Extract the [x, y] coordinate from the center of the cell holding the provided text.  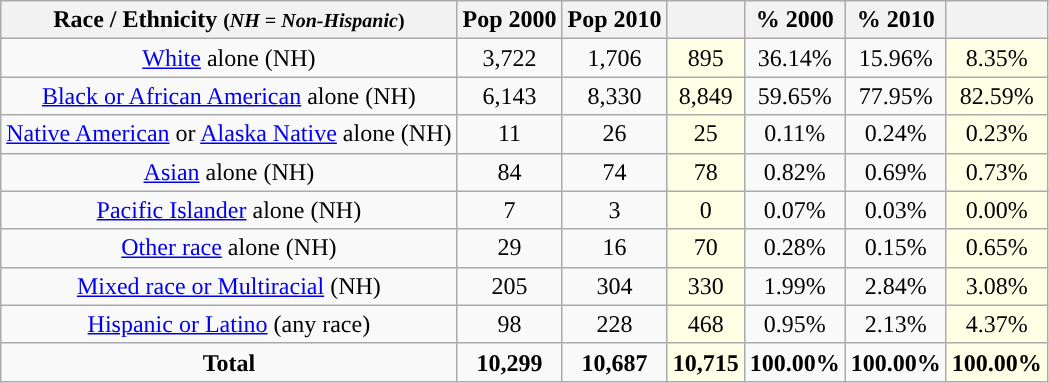
2.13% [896, 324]
205 [510, 286]
7 [510, 210]
0.15% [896, 248]
10,715 [706, 362]
15.96% [896, 58]
0 [706, 210]
1.99% [794, 286]
82.59% [996, 96]
0.00% [996, 210]
8,330 [614, 96]
0.82% [794, 172]
74 [614, 172]
Black or African American alone (NH) [229, 96]
4.37% [996, 324]
70 [706, 248]
78 [706, 172]
0.07% [794, 210]
0.95% [794, 324]
468 [706, 324]
77.95% [896, 96]
Race / Ethnicity (NH = Non-Hispanic) [229, 20]
Asian alone (NH) [229, 172]
6,143 [510, 96]
330 [706, 286]
Other race alone (NH) [229, 248]
White alone (NH) [229, 58]
59.65% [794, 96]
0.69% [896, 172]
10,687 [614, 362]
11 [510, 134]
2.84% [896, 286]
Total [229, 362]
0.65% [996, 248]
0.28% [794, 248]
0.24% [896, 134]
% 2010 [896, 20]
98 [510, 324]
10,299 [510, 362]
84 [510, 172]
3 [614, 210]
29 [510, 248]
0.23% [996, 134]
Pop 2000 [510, 20]
895 [706, 58]
8,849 [706, 96]
0.03% [896, 210]
228 [614, 324]
3,722 [510, 58]
Hispanic or Latino (any race) [229, 324]
Pop 2010 [614, 20]
25 [706, 134]
Pacific Islander alone (NH) [229, 210]
8.35% [996, 58]
16 [614, 248]
1,706 [614, 58]
0.11% [794, 134]
26 [614, 134]
36.14% [794, 58]
% 2000 [794, 20]
304 [614, 286]
0.73% [996, 172]
3.08% [996, 286]
Native American or Alaska Native alone (NH) [229, 134]
Mixed race or Multiracial (NH) [229, 286]
